From the cell containing the given text, extract its center point as (x, y) coordinate. 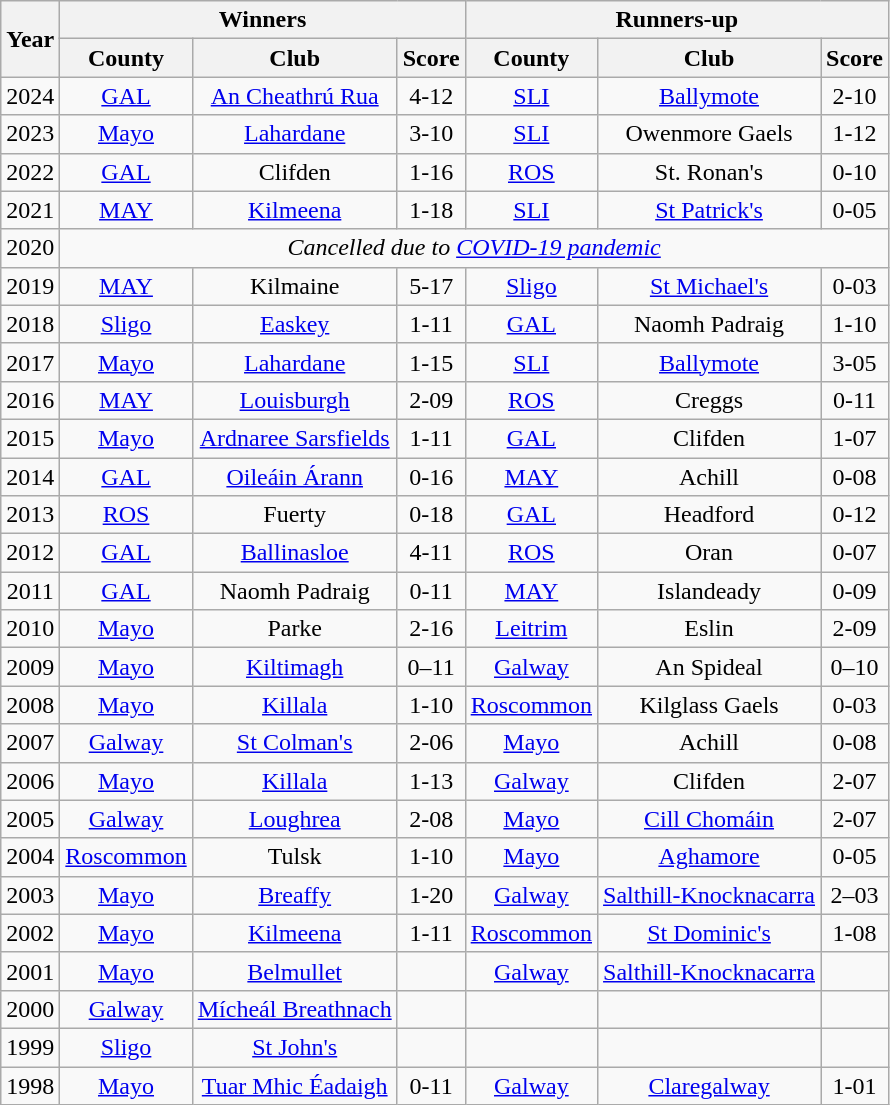
2007 (30, 743)
Year (30, 39)
Belmullet (294, 971)
2021 (30, 210)
2002 (30, 933)
2-06 (431, 743)
0–11 (431, 667)
Cancelled due to COVID-19 pandemic (474, 248)
2-08 (431, 819)
An Spideal (710, 667)
St Patrick's (710, 210)
1-16 (431, 172)
2023 (30, 134)
St John's (294, 1047)
0–10 (855, 667)
Fuerty (294, 515)
Kilmaine (294, 286)
Ballinasloe (294, 553)
Tuar Mhic Éadaigh (294, 1085)
2008 (30, 705)
2018 (30, 324)
2009 (30, 667)
Eslin (710, 629)
Owenmore Gaels (710, 134)
2020 (30, 248)
Runners-up (676, 20)
Creggs (710, 400)
2015 (30, 438)
0-09 (855, 591)
0-16 (431, 477)
Oran (710, 553)
2011 (30, 591)
Louisburgh (294, 400)
1-15 (431, 362)
1-01 (855, 1085)
Headford (710, 515)
2005 (30, 819)
0-07 (855, 553)
5-17 (431, 286)
2–03 (855, 895)
An Cheathrú Rua (294, 96)
Claregalway (710, 1085)
3-10 (431, 134)
2019 (30, 286)
2013 (30, 515)
Mícheál Breathnach (294, 1009)
2000 (30, 1009)
Tulsk (294, 857)
St Michael's (710, 286)
Loughrea (294, 819)
0-18 (431, 515)
Ardnaree Sarsfields (294, 438)
Parke (294, 629)
2006 (30, 781)
2022 (30, 172)
1-18 (431, 210)
4-12 (431, 96)
1998 (30, 1085)
2010 (30, 629)
1999 (30, 1047)
1-07 (855, 438)
1-12 (855, 134)
2012 (30, 553)
2-16 (431, 629)
Leitrim (531, 629)
1-08 (855, 933)
2016 (30, 400)
St Dominic's (710, 933)
2014 (30, 477)
Oileáin Árann (294, 477)
Aghamore (710, 857)
2003 (30, 895)
St Colman's (294, 743)
Breaffy (294, 895)
2001 (30, 971)
Kiltimagh (294, 667)
1-13 (431, 781)
0-10 (855, 172)
Kilglass Gaels (710, 705)
4-11 (431, 553)
3-05 (855, 362)
0-12 (855, 515)
2017 (30, 362)
2-10 (855, 96)
2004 (30, 857)
Easkey (294, 324)
Winners (262, 20)
2024 (30, 96)
Cill Chomáin (710, 819)
Islandeady (710, 591)
St. Ronan's (710, 172)
1-20 (431, 895)
